Return (X, Y) of the center of cell containing provided text 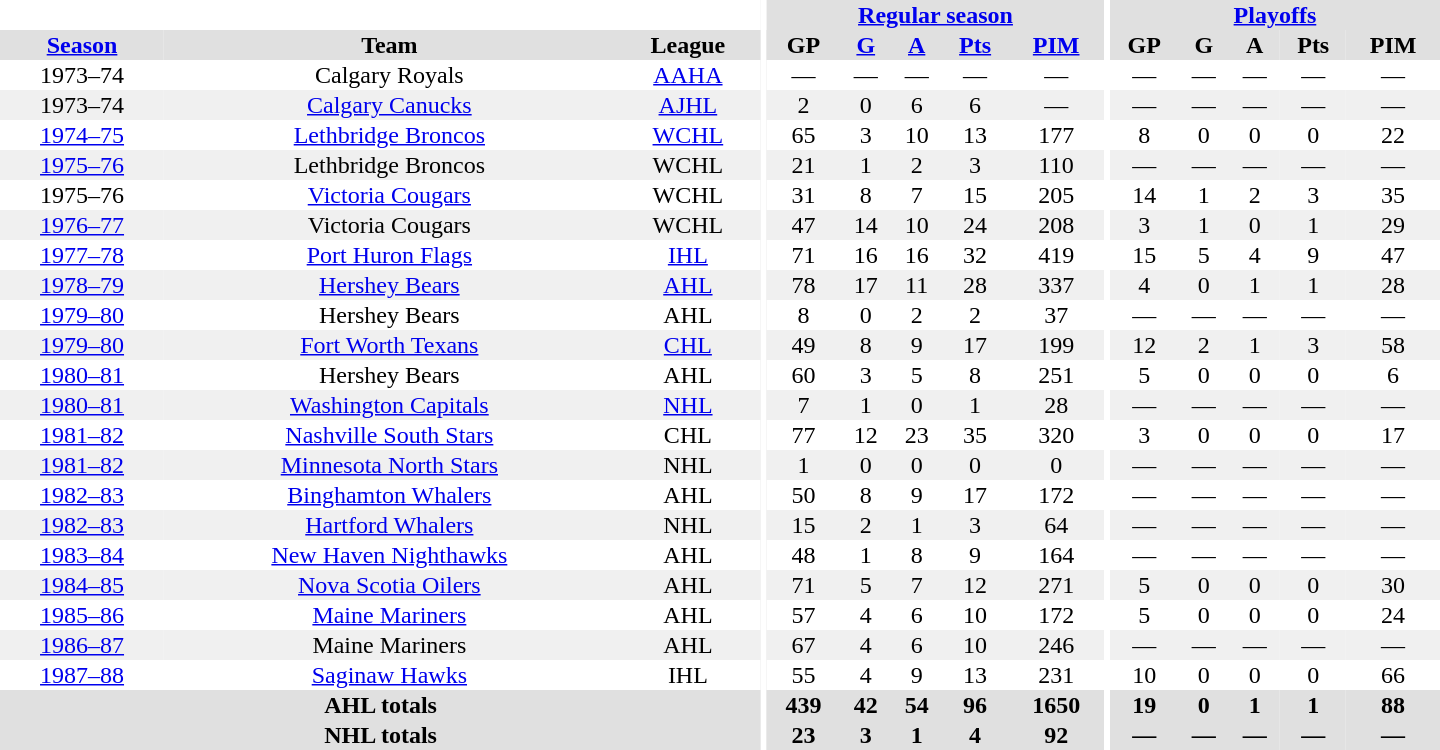
Team (390, 45)
22 (1393, 135)
New Haven Nighthawks (390, 555)
29 (1393, 225)
Binghamton Whalers (390, 495)
110 (1056, 165)
60 (804, 375)
55 (804, 675)
54 (916, 705)
League (688, 45)
Calgary Royals (390, 75)
177 (1056, 135)
Washington Capitals (390, 405)
11 (916, 285)
42 (866, 705)
1974–75 (82, 135)
1987–88 (82, 675)
1978–79 (82, 285)
1986–87 (82, 645)
208 (1056, 225)
AHL totals (380, 705)
48 (804, 555)
21 (804, 165)
Fort Worth Texans (390, 345)
AAHA (688, 75)
337 (1056, 285)
Playoffs (1275, 15)
1983–84 (82, 555)
320 (1056, 435)
30 (1393, 585)
32 (975, 255)
Hartford Whalers (390, 525)
199 (1056, 345)
58 (1393, 345)
88 (1393, 705)
1985–86 (82, 615)
Minnesota North Stars (390, 465)
Nova Scotia Oilers (390, 585)
164 (1056, 555)
NHL totals (380, 735)
231 (1056, 675)
31 (804, 195)
57 (804, 615)
Regular season (936, 15)
Port Huron Flags (390, 255)
AJHL (688, 105)
Calgary Canucks (390, 105)
67 (804, 645)
1977–78 (82, 255)
37 (1056, 315)
Saginaw Hawks (390, 675)
66 (1393, 675)
78 (804, 285)
271 (1056, 585)
96 (975, 705)
251 (1056, 375)
64 (1056, 525)
439 (804, 705)
Season (82, 45)
49 (804, 345)
1650 (1056, 705)
1984–85 (82, 585)
419 (1056, 255)
Nashville South Stars (390, 435)
65 (804, 135)
19 (1144, 705)
1976–77 (82, 225)
246 (1056, 645)
50 (804, 495)
92 (1056, 735)
77 (804, 435)
205 (1056, 195)
